Determine the (x, y) coordinate at the center of the cell enclosing the given text.  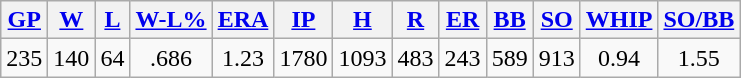
IP (304, 20)
H (362, 20)
913 (556, 58)
WHIP (619, 20)
64 (112, 58)
GP (24, 20)
0.94 (619, 58)
1.55 (699, 58)
235 (24, 58)
140 (72, 58)
1093 (362, 58)
483 (416, 58)
R (416, 20)
W (72, 20)
243 (462, 58)
SO (556, 20)
1.23 (243, 58)
.686 (171, 58)
589 (510, 58)
BB (510, 20)
1780 (304, 58)
ER (462, 20)
SO/BB (699, 20)
L (112, 20)
ERA (243, 20)
W-L% (171, 20)
